Locate the cell with the specified text and output its (X, Y) center coordinate. 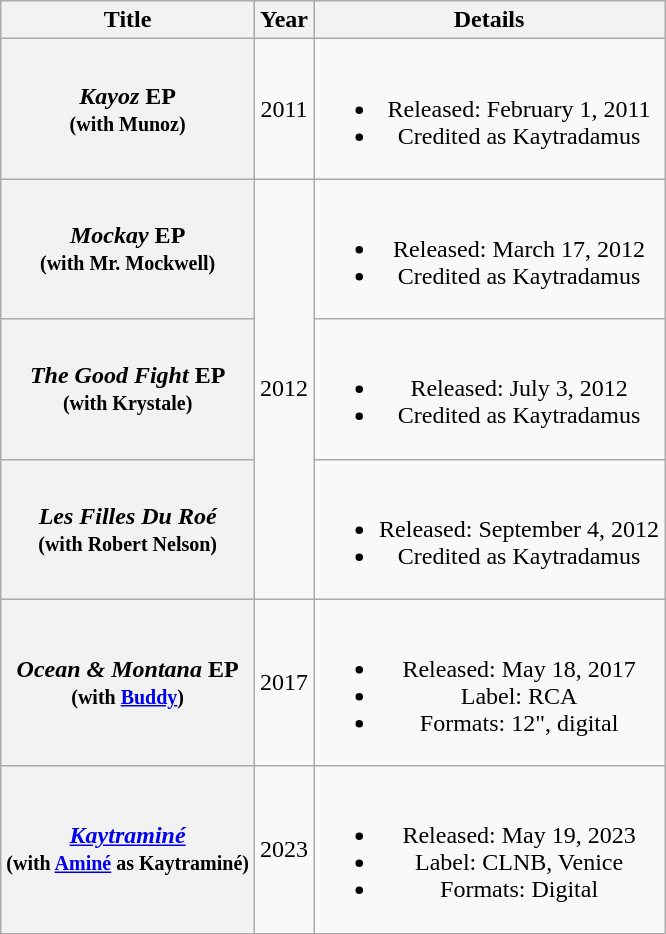
Title (128, 20)
Released: May 18, 2017Label: RCAFormats: 12", digital (490, 682)
The Good Fight EP(with Krystale) (128, 389)
Kaytraminé(with Aminé as Kaytraminé) (128, 850)
2023 (284, 850)
2012 (284, 389)
Released: March 17, 2012Credited as Kaytradamus (490, 249)
Year (284, 20)
2017 (284, 682)
Released: February 1, 2011Credited as Kaytradamus (490, 109)
Released: September 4, 2012Credited as Kaytradamus (490, 529)
Les Filles Du Roé(with Robert Nelson) (128, 529)
Released: July 3, 2012Credited as Kaytradamus (490, 389)
Ocean & Montana EP(with Buddy) (128, 682)
Mockay EP(with Mr. Mockwell) (128, 249)
2011 (284, 109)
Details (490, 20)
Kayoz EP(with Munoz) (128, 109)
Released: May 19, 2023Label: CLNB, VeniceFormats: Digital (490, 850)
